Output the [x, y] coordinate of the center of the cell containing the given text.  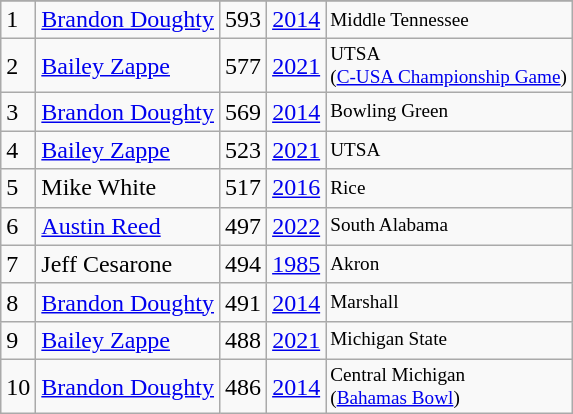
10 [18, 386]
488 [244, 340]
4 [18, 150]
Mike White [128, 188]
491 [244, 302]
593 [244, 20]
2 [18, 66]
Middle Tennessee [449, 20]
Akron [449, 264]
3 [18, 112]
Michigan State [449, 340]
Marshall [449, 302]
5 [18, 188]
UTSA [449, 150]
569 [244, 112]
South Alabama [449, 226]
7 [18, 264]
577 [244, 66]
2016 [296, 188]
8 [18, 302]
486 [244, 386]
9 [18, 340]
6 [18, 226]
Bowling Green [449, 112]
523 [244, 150]
2022 [296, 226]
UTSA(C-USA Championship Game) [449, 66]
497 [244, 226]
1 [18, 20]
1985 [296, 264]
Central Michigan(Bahamas Bowl) [449, 386]
Rice [449, 188]
Austin Reed [128, 226]
517 [244, 188]
494 [244, 264]
Jeff Cesarone [128, 264]
